Search for the cell housing the specified text and yield its (x, y) center coordinate. 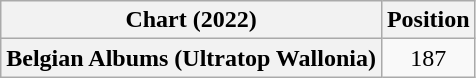
Belgian Albums (Ultratop Wallonia) (192, 58)
Chart (2022) (192, 20)
187 (428, 58)
Position (428, 20)
